Return [x, y] of the center of cell containing provided text 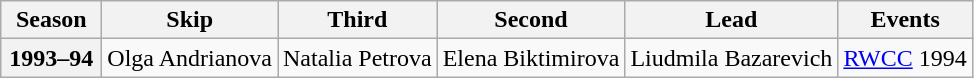
Third [358, 20]
Lead [732, 20]
Liudmila Bazarevich [732, 58]
Second [531, 20]
Olga Andrianova [190, 58]
Skip [190, 20]
Elena Biktimirova [531, 58]
1993–94 [52, 58]
Events [905, 20]
RWCC 1994 [905, 58]
Natalia Petrova [358, 58]
Season [52, 20]
